For the text-containing cell, return its midpoint in (X, Y) coordinate format. 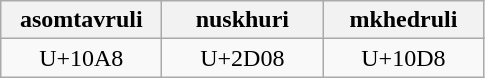
U+10D8 (404, 58)
U+2D08 (242, 58)
U+10A8 (82, 58)
asomtavruli (82, 20)
mkhedruli (404, 20)
nuskhuri (242, 20)
